Extract the [x, y] coordinate from the center of the cell holding the provided text.  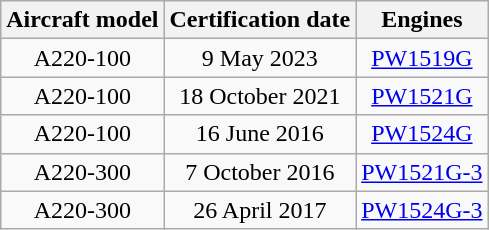
Engines [422, 20]
9 May 2023 [260, 58]
26 April 2017 [260, 210]
7 October 2016 [260, 172]
PW1524G [422, 134]
PW1519G [422, 58]
16 June 2016 [260, 134]
PW1521G [422, 96]
PW1524G-3 [422, 210]
18 October 2021 [260, 96]
Certification date [260, 20]
PW1521G-3 [422, 172]
Aircraft model [82, 20]
